Pinpoint the cell where the given text exists, returning its (x, y) midpoint coordinate. 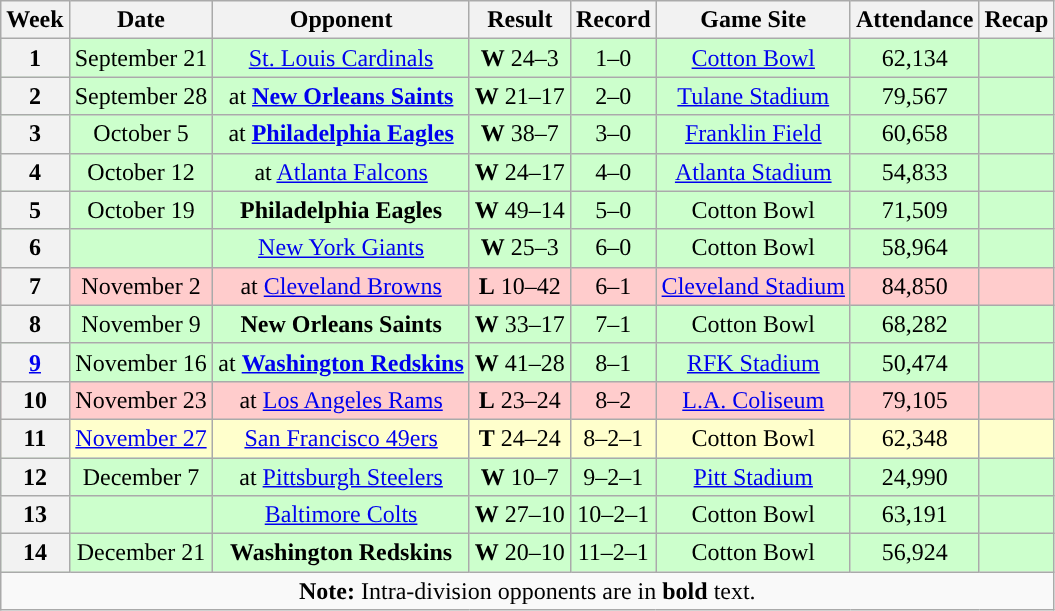
New Orleans Saints (341, 324)
W 38–7 (520, 134)
8–2 (613, 400)
13 (35, 515)
Pitt Stadium (753, 477)
W 49–14 (520, 210)
24,990 (914, 477)
4 (35, 172)
October 5 (141, 134)
Opponent (341, 20)
at Cleveland Browns (341, 286)
November 9 (141, 324)
Atlanta Stadium (753, 172)
Attendance (914, 20)
at Los Angeles Rams (341, 400)
14 (35, 553)
6–1 (613, 286)
Cleveland Stadium (753, 286)
at Atlanta Falcons (341, 172)
Note: Intra-division opponents are in bold text. (528, 591)
at Pittsburgh Steelers (341, 477)
68,282 (914, 324)
San Francisco 49ers (341, 438)
62,348 (914, 438)
63,191 (914, 515)
Tulane Stadium (753, 96)
1–0 (613, 58)
56,924 (914, 553)
RFK Stadium (753, 362)
Date (141, 20)
T 24–24 (520, 438)
71,509 (914, 210)
50,474 (914, 362)
St. Louis Cardinals (341, 58)
L 23–24 (520, 400)
Game Site (753, 20)
W 10–7 (520, 477)
8 (35, 324)
Franklin Field (753, 134)
November 16 (141, 362)
W 41–28 (520, 362)
W 21–17 (520, 96)
1 (35, 58)
W 20–10 (520, 553)
11–2–1 (613, 553)
5 (35, 210)
9 (35, 362)
December 21 (141, 553)
6 (35, 248)
2–0 (613, 96)
November 23 (141, 400)
6–0 (613, 248)
October 19 (141, 210)
at Washington Redskins (341, 362)
8–2–1 (613, 438)
9–2–1 (613, 477)
60,658 (914, 134)
October 12 (141, 172)
W 24–3 (520, 58)
Baltimore Colts (341, 515)
Week (35, 20)
W 25–3 (520, 248)
L.A. Coliseum (753, 400)
Record (613, 20)
58,964 (914, 248)
L 10–42 (520, 286)
7 (35, 286)
Washington Redskins (341, 553)
3 (35, 134)
2 (35, 96)
November 2 (141, 286)
November 27 (141, 438)
79,105 (914, 400)
December 7 (141, 477)
Philadelphia Eagles (341, 210)
September 28 (141, 96)
10–2–1 (613, 515)
September 21 (141, 58)
Recap (1016, 20)
Result (520, 20)
79,567 (914, 96)
7–1 (613, 324)
62,134 (914, 58)
W 33–17 (520, 324)
W 27–10 (520, 515)
12 (35, 477)
W 24–17 (520, 172)
at New Orleans Saints (341, 96)
10 (35, 400)
8–1 (613, 362)
4–0 (613, 172)
11 (35, 438)
84,850 (914, 286)
54,833 (914, 172)
at Philadelphia Eagles (341, 134)
5–0 (613, 210)
3–0 (613, 134)
New York Giants (341, 248)
